Provide the [x, y] coordinate of the cell's center where the given text is located.  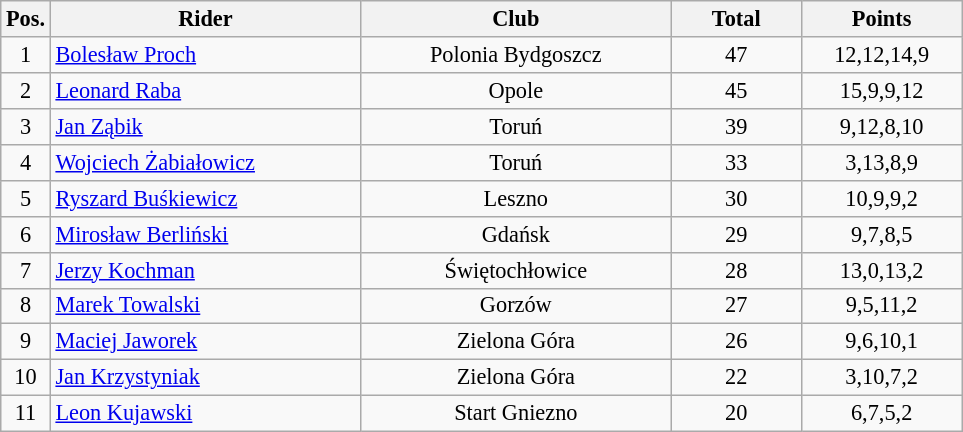
Jerzy Kochman [205, 270]
10,9,9,2 [881, 198]
28 [736, 270]
3,10,7,2 [881, 378]
39 [736, 126]
Maciej Jaworek [205, 342]
Bolesław Proch [205, 55]
3,13,8,9 [881, 162]
13,0,13,2 [881, 270]
Total [736, 19]
8 [26, 306]
9 [26, 342]
45 [736, 90]
30 [736, 198]
Mirosław Berliński [205, 234]
15,9,9,12 [881, 90]
Jan Ząbik [205, 126]
9,7,8,5 [881, 234]
Club [516, 19]
6,7,5,2 [881, 414]
26 [736, 342]
Opole [516, 90]
Wojciech Żabiałowicz [205, 162]
4 [26, 162]
3 [26, 126]
Leon Kujawski [205, 414]
Ryszard Buśkiewicz [205, 198]
47 [736, 55]
1 [26, 55]
11 [26, 414]
20 [736, 414]
Gorzów [516, 306]
10 [26, 378]
2 [26, 90]
33 [736, 162]
27 [736, 306]
Gdańsk [516, 234]
7 [26, 270]
12,12,14,9 [881, 55]
Leszno [516, 198]
29 [736, 234]
22 [736, 378]
Leonard Raba [205, 90]
Rider [205, 19]
9,12,8,10 [881, 126]
9,5,11,2 [881, 306]
Jan Krzystyniak [205, 378]
6 [26, 234]
5 [26, 198]
Polonia Bydgoszcz [516, 55]
Points [881, 19]
Pos. [26, 19]
9,6,10,1 [881, 342]
Start Gniezno [516, 414]
Marek Towalski [205, 306]
Świętochłowice [516, 270]
